Capture the cell that displays the provided text and extract its (x, y) central coordinate. 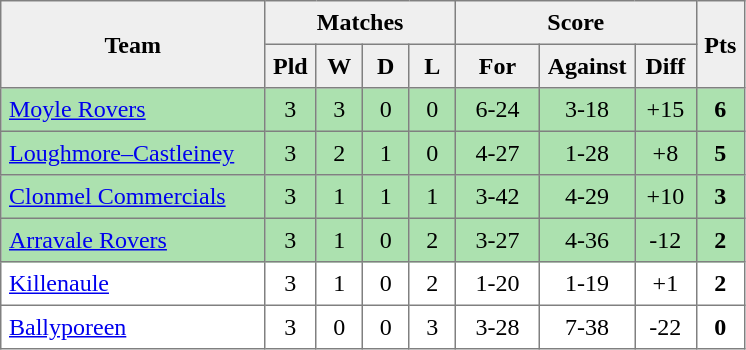
Matches (360, 23)
3-42 (497, 197)
Loughmore–Castleiney (133, 153)
4-29 (586, 197)
L (432, 66)
+15 (666, 110)
Pld (290, 66)
+8 (666, 153)
Clonmel Commercials (133, 197)
1-19 (586, 284)
Against (586, 66)
Team (133, 44)
6 (720, 110)
3-28 (497, 327)
W (339, 66)
Ballyporeen (133, 327)
7-38 (586, 327)
-22 (666, 327)
Pts (720, 44)
-12 (666, 240)
4-27 (497, 153)
Killenaule (133, 284)
4-36 (586, 240)
D (385, 66)
3-27 (497, 240)
5 (720, 153)
1-20 (497, 284)
+1 (666, 284)
6-24 (497, 110)
Diff (666, 66)
1-28 (586, 153)
Moyle Rovers (133, 110)
Arravale Rovers (133, 240)
Score (576, 23)
For (497, 66)
+10 (666, 197)
3-18 (586, 110)
